Return the [X, Y] coordinate for the center point of the cell that contains the specified text.  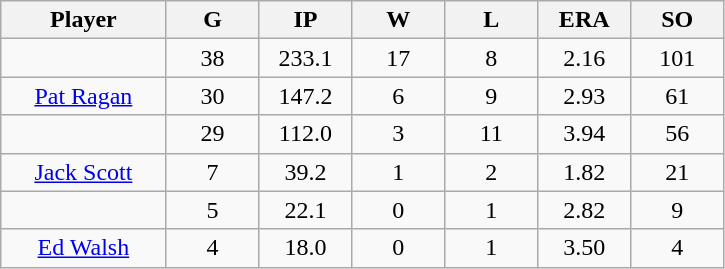
Ed Walsh [84, 248]
21 [678, 172]
101 [678, 58]
22.1 [306, 210]
30 [212, 96]
ERA [584, 20]
56 [678, 134]
17 [398, 58]
61 [678, 96]
2.93 [584, 96]
18.0 [306, 248]
6 [398, 96]
112.0 [306, 134]
147.2 [306, 96]
3.94 [584, 134]
5 [212, 210]
Pat Ragan [84, 96]
8 [492, 58]
38 [212, 58]
SO [678, 20]
G [212, 20]
7 [212, 172]
11 [492, 134]
3.50 [584, 248]
Jack Scott [84, 172]
3 [398, 134]
29 [212, 134]
233.1 [306, 58]
1.82 [584, 172]
W [398, 20]
Player [84, 20]
2.82 [584, 210]
2 [492, 172]
2.16 [584, 58]
39.2 [306, 172]
IP [306, 20]
L [492, 20]
